Detect which cell encompasses the target text, then output its (X, Y) center coordinate. 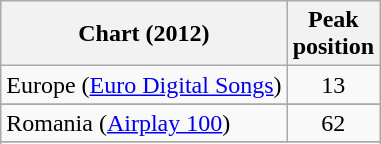
62 (333, 123)
13 (333, 85)
Romania (Airplay 100) (144, 123)
Europe (Euro Digital Songs) (144, 85)
Peakposition (333, 34)
Chart (2012) (144, 34)
